Find where the given text appears and provide that cell's center as [X, Y] coordinate. 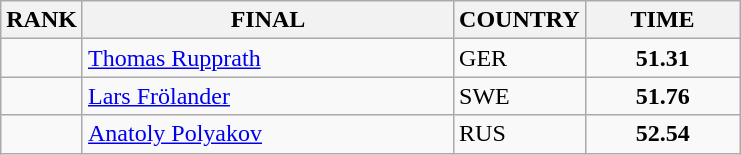
FINAL [268, 20]
51.76 [662, 96]
COUNTRY [520, 20]
SWE [520, 96]
RUS [520, 134]
Lars Frölander [268, 96]
RANK [42, 20]
Anatoly Polyakov [268, 134]
GER [520, 58]
TIME [662, 20]
52.54 [662, 134]
Thomas Rupprath [268, 58]
51.31 [662, 58]
